Capture the cell that displays the provided text and extract its [X, Y] central coordinate. 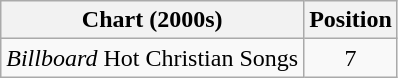
7 [351, 58]
Chart (2000s) [152, 20]
Position [351, 20]
Billboard Hot Christian Songs [152, 58]
